Return [X, Y] of the center of cell containing provided text 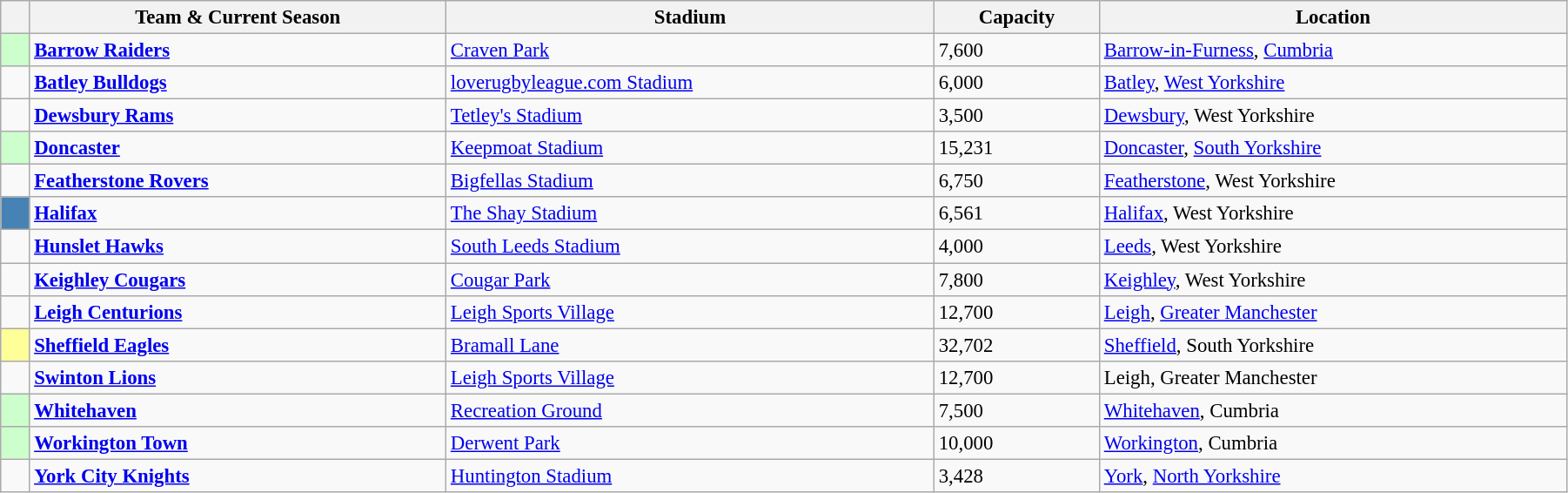
Bigfellas Stadium [691, 181]
Dewsbury Rams [238, 116]
7,800 [1016, 280]
Craven Park [691, 51]
Batley Bulldogs [238, 83]
Tetley's Stadium [691, 116]
3,500 [1016, 116]
Workington Town [238, 443]
Halifax, West Yorkshire [1333, 213]
Derwent Park [691, 443]
Bramall Lane [691, 345]
Huntington Stadium [691, 476]
York City Knights [238, 476]
Keighley Cougars [238, 280]
Dewsbury, West Yorkshire [1333, 116]
6,750 [1016, 181]
Hunslet Hawks [238, 246]
10,000 [1016, 443]
Stadium [691, 17]
Cougar Park [691, 280]
South Leeds Stadium [691, 246]
Barrow Raiders [238, 51]
4,000 [1016, 246]
Sheffield, South Yorkshire [1333, 345]
Sheffield Eagles [238, 345]
Barrow-in-Furness, Cumbria [1333, 51]
York, North Yorkshire [1333, 476]
Featherstone, West Yorkshire [1333, 181]
Whitehaven, Cumbria [1333, 410]
Team & Current Season [238, 17]
Doncaster [238, 148]
Whitehaven [238, 410]
Keighley, West Yorkshire [1333, 280]
32,702 [1016, 345]
Location [1333, 17]
The Shay Stadium [691, 213]
Swinton Lions [238, 377]
Capacity [1016, 17]
Leeds, West Yorkshire [1333, 246]
Doncaster, South Yorkshire [1333, 148]
3,428 [1016, 476]
Halifax [238, 213]
Featherstone Rovers [238, 181]
7,600 [1016, 51]
6,000 [1016, 83]
Workington, Cumbria [1333, 443]
6,561 [1016, 213]
Leigh Centurions [238, 312]
7,500 [1016, 410]
15,231 [1016, 148]
Recreation Ground [691, 410]
loverugbyleague.com Stadium [691, 83]
Keepmoat Stadium [691, 148]
Batley, West Yorkshire [1333, 83]
